Identify which cell holds the provided text, then report its [x, y] central coordinate. 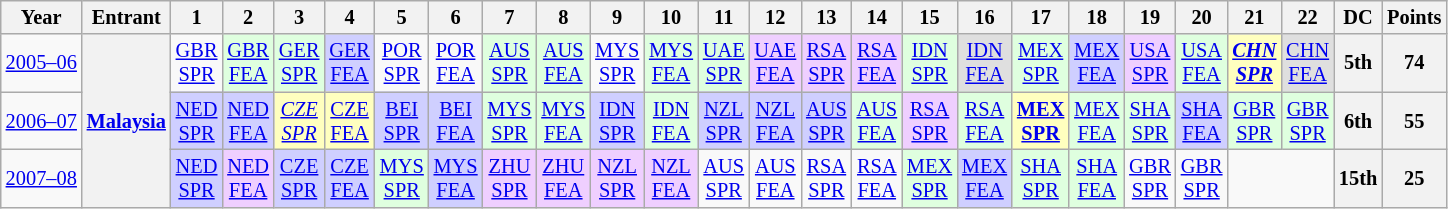
BEIFEA [456, 121]
Malaysia [126, 120]
6th [1358, 121]
PORSPR [402, 63]
12 [776, 17]
19 [1150, 17]
GERFEA [349, 63]
6 [456, 17]
14 [877, 17]
5 [402, 17]
21 [1254, 17]
GBRFEA [248, 63]
UAESPR [724, 63]
7 [510, 17]
11 [724, 17]
15 [930, 17]
13 [826, 17]
Entrant [126, 17]
5th [1358, 63]
DC [1358, 17]
2006–07 [42, 121]
ZHUSPR [510, 178]
Year [42, 17]
22 [1308, 17]
PORFEA [456, 63]
74 [1414, 63]
Points [1414, 17]
55 [1414, 121]
1 [197, 17]
16 [984, 17]
4 [349, 17]
17 [1040, 17]
8 [563, 17]
18 [1096, 17]
9 [617, 17]
BEISPR [402, 121]
2005–06 [42, 63]
20 [1202, 17]
3 [299, 17]
CHNSPR [1254, 63]
USASPR [1150, 63]
25 [1414, 178]
GERSPR [299, 63]
UAEFEA [776, 63]
10 [671, 17]
15th [1358, 178]
2 [248, 17]
USAFEA [1202, 63]
ZHUFEA [563, 178]
CHNFEA [1308, 63]
2007–08 [42, 178]
